Provide the [X, Y] coordinate of the cell's center where the given text is located.  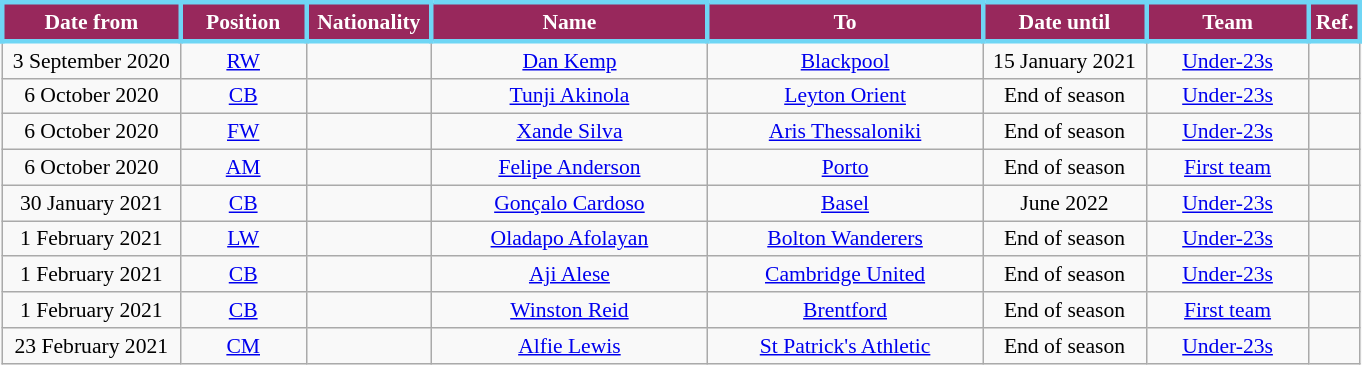
Oladapo Afolayan [570, 239]
15 January 2021 [1064, 60]
St Patrick's Athletic [845, 346]
CM [243, 346]
Felipe Anderson [570, 168]
Blackpool [845, 60]
Nationality [369, 22]
30 January 2021 [91, 203]
Dan Kemp [570, 60]
Position [243, 22]
Winston Reid [570, 310]
Brentford [845, 310]
Tunji Akinola [570, 96]
LW [243, 239]
Date until [1064, 22]
Date from [91, 22]
Team [1228, 22]
Basel [845, 203]
Porto [845, 168]
Alfie Lewis [570, 346]
Cambridge United [845, 275]
23 February 2021 [91, 346]
Aris Thessaloniki [845, 132]
RW [243, 60]
To [845, 22]
Gonçalo Cardoso [570, 203]
Name [570, 22]
June 2022 [1064, 203]
Bolton Wanderers [845, 239]
AM [243, 168]
Aji Alese [570, 275]
Xande Silva [570, 132]
Leyton Orient [845, 96]
FW [243, 132]
Ref. [1334, 22]
3 September 2020 [91, 60]
